Return (x, y) of the center of cell containing provided text 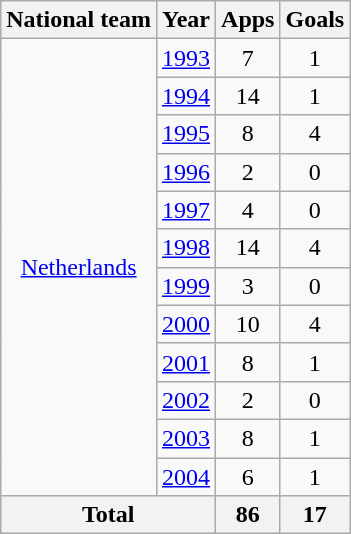
2001 (186, 362)
1993 (186, 58)
3 (248, 286)
2000 (186, 324)
2004 (186, 477)
1998 (186, 248)
1994 (186, 96)
10 (248, 324)
1996 (186, 172)
86 (248, 515)
1997 (186, 210)
Total (108, 515)
Year (186, 20)
1999 (186, 286)
1995 (186, 134)
2002 (186, 400)
2003 (186, 438)
Netherlands (79, 268)
7 (248, 58)
6 (248, 477)
17 (315, 515)
National team (79, 20)
Goals (315, 20)
Apps (248, 20)
